Detect which cell encompasses the target text, then output its [X, Y] center coordinate. 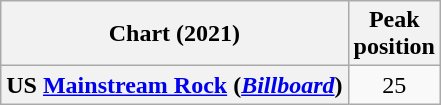
US Mainstream Rock (Billboard) [174, 85]
25 [394, 85]
Peakposition [394, 34]
Chart (2021) [174, 34]
